Identify which cell holds the provided text, then report its (x, y) central coordinate. 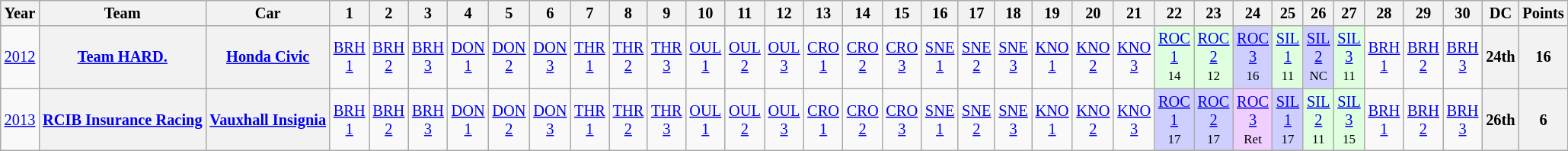
2012 (20, 57)
20 (1093, 13)
24 (1253, 13)
3 (428, 13)
19 (1052, 13)
SIL111 (1288, 57)
22 (1174, 13)
18 (1013, 13)
23 (1214, 13)
12 (784, 13)
24th (1500, 57)
4 (468, 13)
2013 (20, 120)
Year (20, 13)
Vauxhall Insignia (267, 120)
11 (745, 13)
5 (509, 13)
ROC217 (1214, 120)
ROC212 (1214, 57)
7 (589, 13)
14 (863, 13)
SIL117 (1288, 120)
27 (1349, 13)
ROC117 (1174, 120)
ROC316 (1253, 57)
30 (1463, 13)
15 (902, 13)
25 (1288, 13)
ROC3Ret (1253, 120)
8 (628, 13)
Team HARD. (122, 57)
SIL211 (1318, 120)
10 (706, 13)
13 (823, 13)
29 (1423, 13)
21 (1134, 13)
28 (1384, 13)
26 (1318, 13)
26th (1500, 120)
17 (976, 13)
Team (122, 13)
1 (350, 13)
ROC114 (1174, 57)
Honda Civic (267, 57)
DC (1500, 13)
Points (1544, 13)
SIL2NC (1318, 57)
SIL311 (1349, 57)
Car (267, 13)
SIL315 (1349, 120)
9 (666, 13)
RCIB Insurance Racing (122, 120)
2 (389, 13)
